From the cell containing the given text, extract its center point as [X, Y] coordinate. 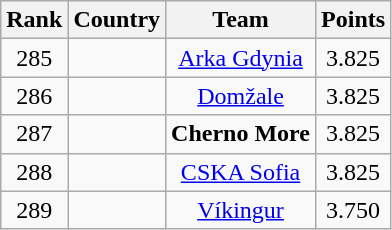
285 [34, 58]
Cherno More [241, 134]
Team [241, 20]
CSKA Sofia [241, 172]
Rank [34, 20]
Víkingur [241, 210]
287 [34, 134]
288 [34, 172]
Country [117, 20]
289 [34, 210]
Domžale [241, 96]
Arka Gdynia [241, 58]
286 [34, 96]
3.750 [354, 210]
Points [354, 20]
